From the cell containing the given text, extract its center point as (x, y) coordinate. 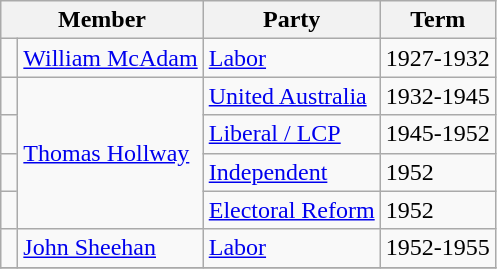
United Australia (292, 96)
Electoral Reform (292, 210)
William McAdam (110, 58)
John Sheehan (110, 248)
Thomas Hollway (110, 153)
Liberal / LCP (292, 134)
Term (438, 20)
Member (102, 20)
Independent (292, 172)
1927-1932 (438, 58)
Party (292, 20)
1932-1945 (438, 96)
1945-1952 (438, 134)
1952-1955 (438, 248)
